Locate the cell with the specified text and output its (X, Y) center coordinate. 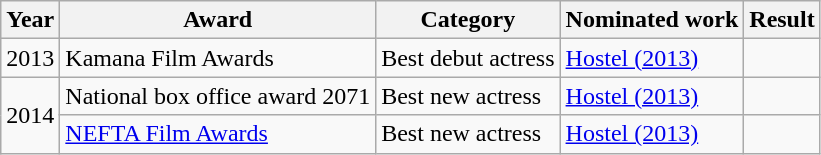
National box office award 2071 (218, 96)
NEFTA Film Awards (218, 134)
Award (218, 20)
Kamana Film Awards (218, 58)
Category (468, 20)
Result (782, 20)
2014 (30, 115)
2013 (30, 58)
Nominated work (652, 20)
Best debut actress (468, 58)
Year (30, 20)
